Extract the [x, y] coordinate from the center of the cell holding the provided text.  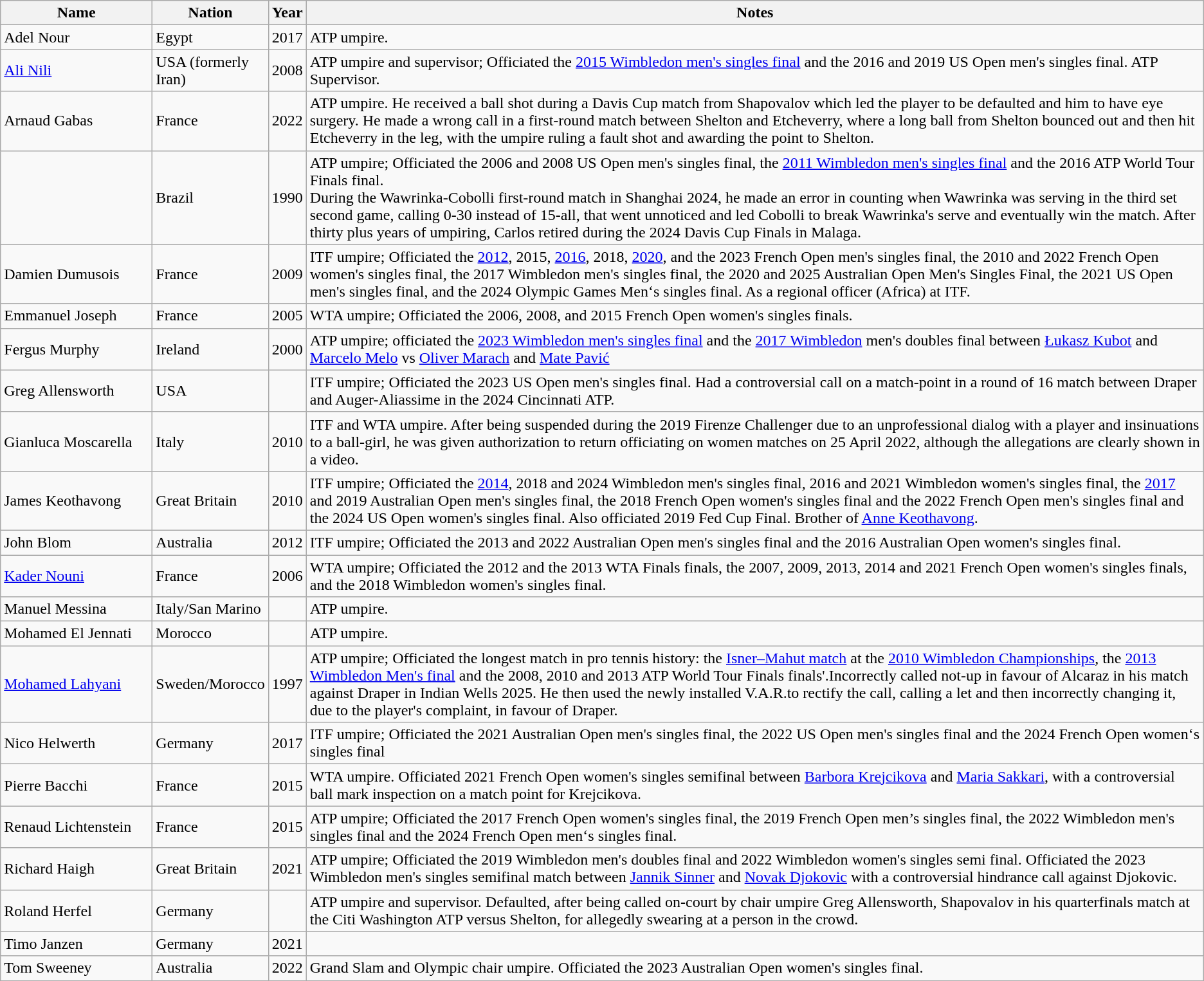
Timo Janzen [77, 944]
WTA umpire; Officiated the 2006, 2008, and 2015 French Open women's singles finals. [755, 316]
Notes [755, 13]
Richard Haigh [77, 868]
Damien Dumusois [77, 274]
Greg Allensworth [77, 391]
Roland Herfel [77, 911]
2006 [287, 575]
Year [287, 13]
Sweden/Morocco [210, 684]
Italy/San Marino [210, 609]
James Keothavong [77, 500]
Fergus Murphy [77, 349]
Ireland [210, 349]
Mohamed El Jennati [77, 634]
Arnaud Gabas [77, 121]
Morocco [210, 634]
John Blom [77, 542]
USA [210, 391]
Emmanuel Joseph [77, 316]
2012 [287, 542]
1997 [287, 684]
Nico Helwerth [77, 744]
Manuel Messina [77, 609]
Pierre Bacchi [77, 785]
USA (formerly Iran) [210, 71]
Gianluca Moscarella [77, 441]
Renaud Lichtenstein [77, 827]
2005 [287, 316]
Mohamed Lahyani [77, 684]
ATP umpire and supervisor; Officiated the 2015 Wimbledon men's singles final and the 2016 and 2019 US Open men's singles final. ATP Supervisor. [755, 71]
Italy [210, 441]
Name [77, 13]
2000 [287, 349]
1990 [287, 197]
Tom Sweeney [77, 968]
Brazil [210, 197]
Grand Slam and Olympic chair umpire. Officiated the 2023 Australian Open women's singles final. [755, 968]
ITF umpire; Officiated the 2013 and 2022 Australian Open men's singles final and the 2016 Australian Open women's singles final. [755, 542]
Ali Nili [77, 71]
2008 [287, 71]
2009 [287, 274]
Nation [210, 13]
Kader Nouni [77, 575]
Egypt [210, 37]
Adel Nour [77, 37]
